Extract the [x, y] coordinate from the center of the cell holding the provided text.  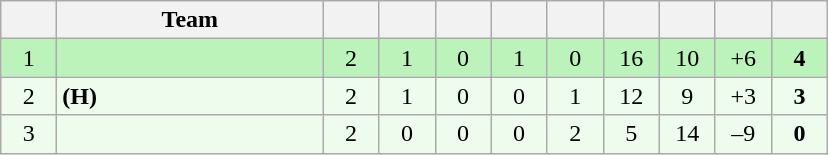
+6 [743, 58]
12 [631, 96]
10 [687, 58]
4 [799, 58]
+3 [743, 96]
9 [687, 96]
5 [631, 134]
(H) [190, 96]
Team [190, 20]
14 [687, 134]
–9 [743, 134]
16 [631, 58]
